Determine the [x, y] coordinate at the center of the cell enclosing the given text.  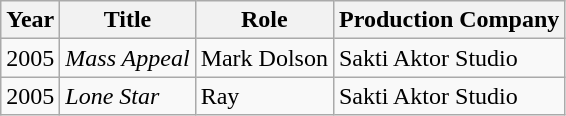
Ray [264, 96]
Title [128, 20]
Mass Appeal [128, 58]
Mark Dolson [264, 58]
Production Company [448, 20]
Lone Star [128, 96]
Year [30, 20]
Role [264, 20]
